Output the (x, y) coordinate of the center of the cell containing the given text.  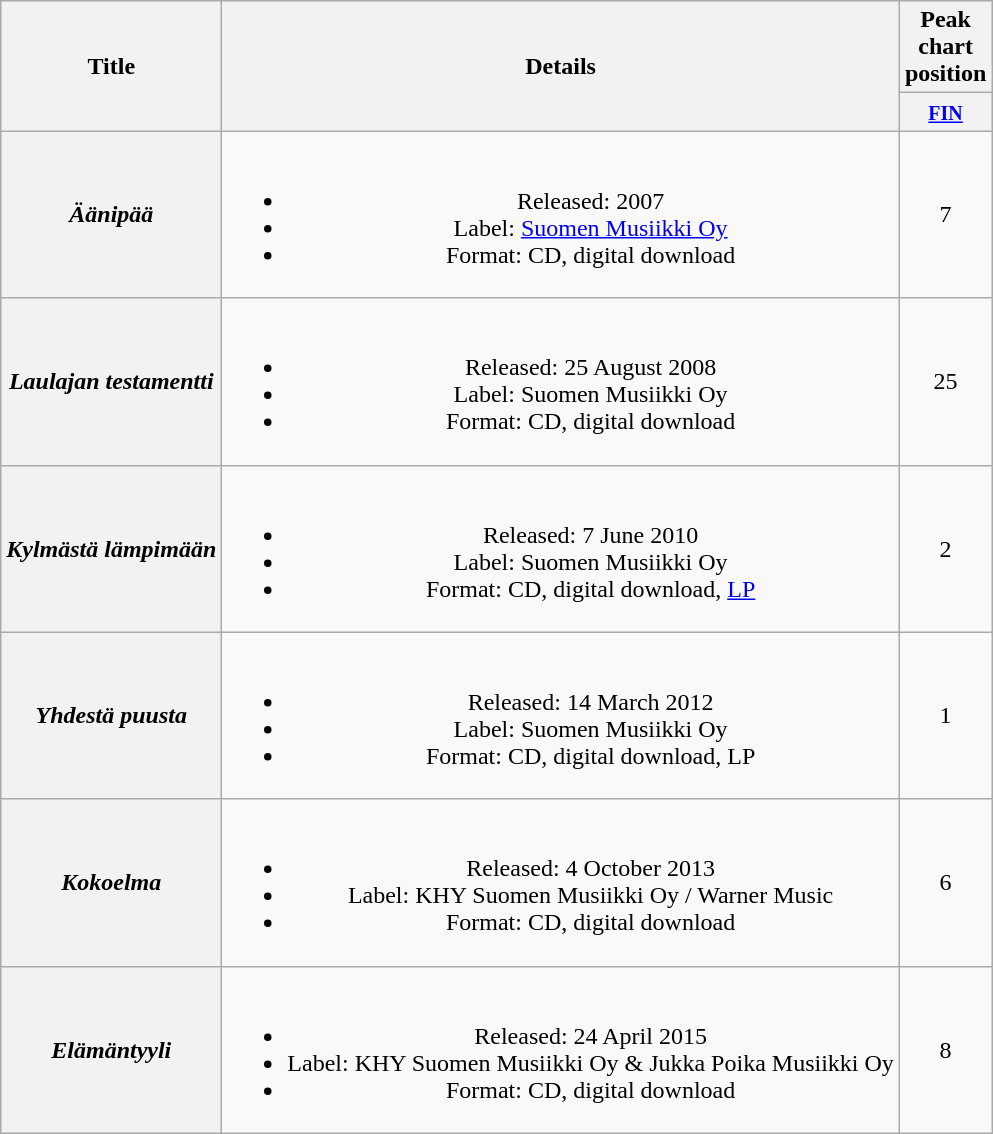
Elämäntyyli (112, 1050)
FIN (945, 112)
Released: 4 October 2013Label: KHY Suomen Musiikki Oy / Warner MusicFormat: CD, digital download (561, 882)
Laulajan testamentti (112, 382)
25 (945, 382)
Released: 24 April 2015Label: KHY Suomen Musiikki Oy & Jukka Poika Musiikki OyFormat: CD, digital download (561, 1050)
Äänipää (112, 214)
1 (945, 716)
8 (945, 1050)
Title (112, 66)
Peak chart position (945, 47)
Kylmästä lämpimään (112, 548)
Released: 2007Label: Suomen Musiikki OyFormat: CD, digital download (561, 214)
Released: 14 March 2012Label: Suomen Musiikki OyFormat: CD, digital download, LP (561, 716)
2 (945, 548)
Kokoelma (112, 882)
Released: 7 June 2010Label: Suomen Musiikki OyFormat: CD, digital download, LP (561, 548)
Details (561, 66)
6 (945, 882)
Yhdestä puusta (112, 716)
Released: 25 August 2008Label: Suomen Musiikki OyFormat: CD, digital download (561, 382)
7 (945, 214)
